Scan for the cell matching the given text and deliver its [X, Y] coordinate at center. 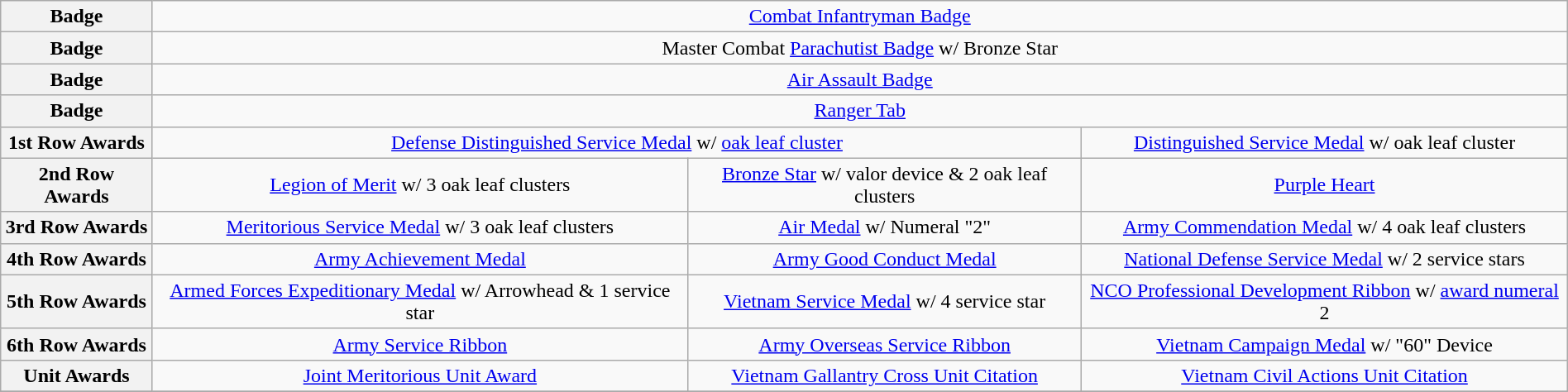
6th Row Awards [76, 344]
Army Achievement Medal [420, 259]
Distinguished Service Medal w/ oak leaf cluster [1325, 142]
Air Medal w/ Numeral "2" [884, 227]
5th Row Awards [76, 301]
Armed Forces Expeditionary Medal w/ Arrowhead & 1 service star [420, 301]
Master Combat Parachutist Badge w/ Bronze Star [860, 48]
Army Commendation Medal w/ 4 oak leaf clusters [1325, 227]
Air Assault Badge [860, 79]
Purple Heart [1325, 185]
Unit Awards [76, 375]
Army Service Ribbon [420, 344]
Defense Distinguished Service Medal w/ oak leaf cluster [617, 142]
NCO Professional Development Ribbon w/ award numeral 2 [1325, 301]
1st Row Awards [76, 142]
Vietnam Service Medal w/ 4 service star [884, 301]
2nd Row Awards [76, 185]
Army Overseas Service Ribbon [884, 344]
Ranger Tab [860, 111]
Vietnam Campaign Medal w/ "60" Device [1325, 344]
Legion of Merit w/ 3 oak leaf clusters [420, 185]
3rd Row Awards [76, 227]
Army Good Conduct Medal [884, 259]
Vietnam Civil Actions Unit Citation [1325, 375]
Bronze Star w/ valor device & 2 oak leaf clusters [884, 185]
Combat Infantryman Badge [860, 17]
Meritorious Service Medal w/ 3 oak leaf clusters [420, 227]
Vietnam Gallantry Cross Unit Citation [884, 375]
Joint Meritorious Unit Award [420, 375]
4th Row Awards [76, 259]
National Defense Service Medal w/ 2 service stars [1325, 259]
